Determine the [X, Y] coordinate at the center of the cell enclosing the given text.  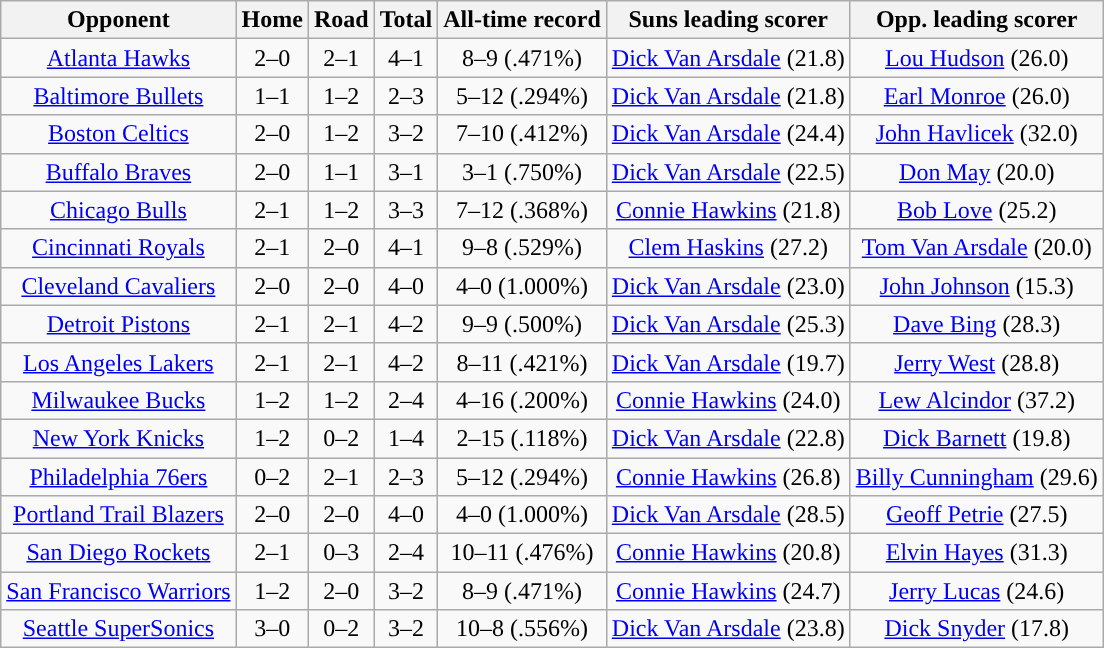
Home [272, 20]
3–0 [272, 629]
Opp. leading scorer [976, 20]
Baltimore Bullets [118, 96]
Milwaukee Bucks [118, 400]
Dick Van Arsdale (23.0) [728, 286]
9–8 (.529%) [522, 248]
Don May (20.0) [976, 172]
All-time record [522, 20]
Dick Snyder (17.8) [976, 629]
Bob Love (25.2) [976, 210]
3–1 (.750%) [522, 172]
3–1 [406, 172]
Dick Van Arsdale (24.4) [728, 134]
Opponent [118, 20]
Dick Van Arsdale (19.7) [728, 362]
San Diego Rockets [118, 553]
Dave Bing (28.3) [976, 324]
2–15 (.118%) [522, 438]
Atlanta Hawks [118, 58]
0–3 [341, 553]
1–4 [406, 438]
Suns leading scorer [728, 20]
10–8 (.556%) [522, 629]
Dick Van Arsdale (22.5) [728, 172]
Earl Monroe (26.0) [976, 96]
10–11 (.476%) [522, 553]
Dick Van Arsdale (23.8) [728, 629]
Seattle SuperSonics [118, 629]
Portland Trail Blazers [118, 515]
9–9 (.500%) [522, 324]
Chicago Bulls [118, 210]
John Havlicek (32.0) [976, 134]
Jerry Lucas (24.6) [976, 591]
Billy Cunningham (29.6) [976, 477]
8–11 (.421%) [522, 362]
7–12 (.368%) [522, 210]
Philadelphia 76ers [118, 477]
Lew Alcindor (37.2) [976, 400]
Clem Haskins (27.2) [728, 248]
Geoff Petrie (27.5) [976, 515]
Connie Hawkins (20.8) [728, 553]
San Francisco Warriors [118, 591]
New York Knicks [118, 438]
Cincinnati Royals [118, 248]
4–16 (.200%) [522, 400]
Dick Van Arsdale (28.5) [728, 515]
John Johnson (15.3) [976, 286]
Dick Barnett (19.8) [976, 438]
Jerry West (28.8) [976, 362]
Connie Hawkins (26.8) [728, 477]
Boston Celtics [118, 134]
Elvin Hayes (31.3) [976, 553]
Cleveland Cavaliers [118, 286]
Total [406, 20]
Lou Hudson (26.0) [976, 58]
Connie Hawkins (21.8) [728, 210]
Buffalo Braves [118, 172]
Connie Hawkins (24.7) [728, 591]
Los Angeles Lakers [118, 362]
7–10 (.412%) [522, 134]
Tom Van Arsdale (20.0) [976, 248]
Dick Van Arsdale (25.3) [728, 324]
Detroit Pistons [118, 324]
Road [341, 20]
3–3 [406, 210]
Connie Hawkins (24.0) [728, 400]
Dick Van Arsdale (22.8) [728, 438]
